For the text-containing cell, return its midpoint in [x, y] coordinate format. 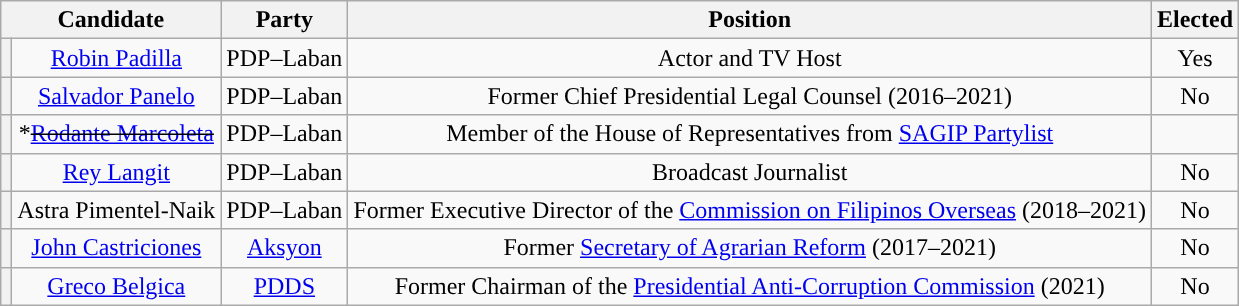
Party [284, 20]
Greco Belgica [116, 286]
Astra Pimentel-Naik [116, 210]
Former Chief Presidential Legal Counsel (2016–2021) [750, 96]
Robin Padilla [116, 58]
Actor and TV Host [750, 58]
Member of the House of Representatives from SAGIP Partylist [750, 134]
John Castriciones [116, 248]
PDDS [284, 286]
Aksyon [284, 248]
Elected [1194, 20]
Position [750, 20]
Broadcast Journalist [750, 172]
Former Chairman of the Presidential Anti-Corruption Commission (2021) [750, 286]
Candidate [111, 20]
Yes [1194, 58]
Salvador Panelo [116, 96]
*Rodante Marcoleta [116, 134]
Former Executive Director of the Commission on Filipinos Overseas (2018–2021) [750, 210]
Former Secretary of Agrarian Reform (2017–2021) [750, 248]
Rey Langit [116, 172]
